Determine the (X, Y) coordinate at the center of the cell enclosing the given text.  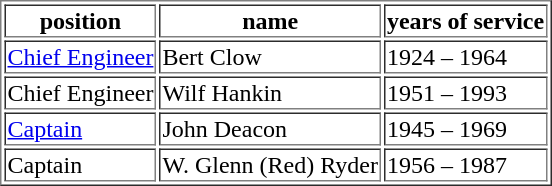
1924 – 1964 (466, 56)
Bert Clow (270, 56)
W. Glenn (Red) Ryder (270, 164)
name (270, 20)
John Deacon (270, 128)
Wilf Hankin (270, 92)
years of service (466, 20)
1951 – 1993 (466, 92)
1956 – 1987 (466, 164)
1945 – 1969 (466, 128)
position (80, 20)
